Locate the cell with the specified text and output its (X, Y) center coordinate. 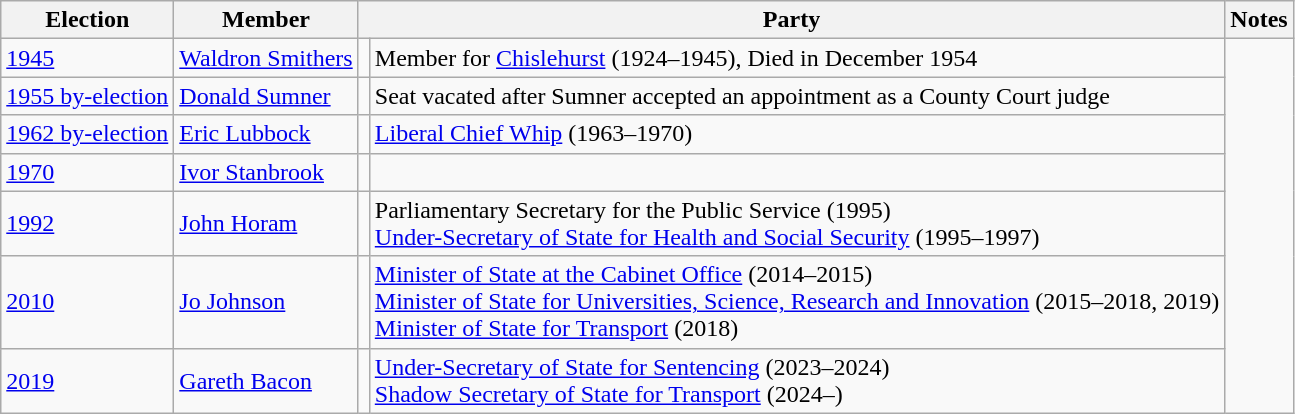
Member for Chislehurst (1924–1945), Died in December 1954 (797, 58)
Gareth Bacon (266, 380)
2019 (88, 380)
Seat vacated after Sumner accepted an appointment as a County Court judge (797, 96)
2010 (88, 302)
Eric Lubbock (266, 134)
Parliamentary Secretary for the Public Service (1995)Under-Secretary of State for Health and Social Security (1995–1997) (797, 224)
Waldron Smithers (266, 58)
Liberal Chief Whip (1963–1970) (797, 134)
Notes (1259, 20)
Under-Secretary of State for Sentencing (2023–2024)Shadow Secretary of State for Transport (2024–) (797, 380)
1992 (88, 224)
1955 by-election (88, 96)
Jo Johnson (266, 302)
Ivor Stanbrook (266, 172)
John Horam (266, 224)
1970 (88, 172)
Donald Sumner (266, 96)
1962 by-election (88, 134)
1945 (88, 58)
Election (88, 20)
Member (266, 20)
Party (792, 20)
